Output the [X, Y] coordinate of the center of the cell containing the given text.  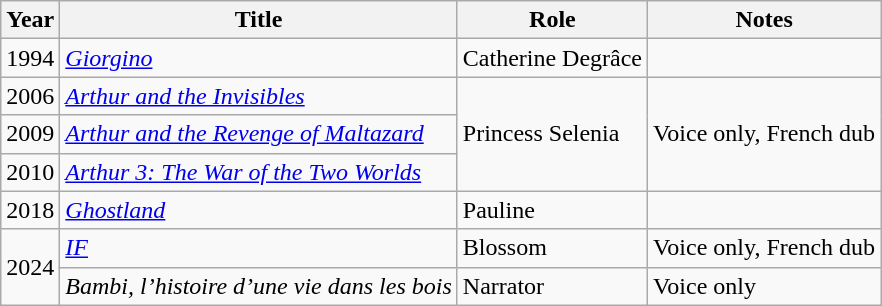
Arthur and the Invisibles [258, 96]
Ghostland [258, 210]
2024 [30, 267]
2010 [30, 172]
Voice only [764, 286]
Title [258, 20]
Catherine Degrâce [552, 58]
Pauline [552, 210]
IF [258, 248]
2006 [30, 96]
1994 [30, 58]
Princess Selenia [552, 134]
Arthur and the Revenge of Maltazard [258, 134]
Arthur 3: The War of the Two Worlds [258, 172]
Blossom [552, 248]
2009 [30, 134]
Giorgino [258, 58]
Role [552, 20]
Year [30, 20]
Bambi, l’histoire d’une vie dans les bois [258, 286]
2018 [30, 210]
Narrator [552, 286]
Notes [764, 20]
